Search for the cell housing the specified text and yield its [X, Y] center coordinate. 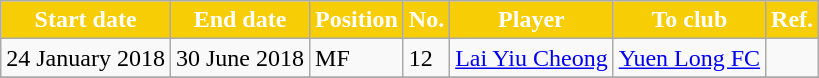
Player [532, 20]
To club [689, 20]
Start date [86, 20]
MF [357, 58]
Yuen Long FC [689, 58]
30 June 2018 [240, 58]
No. [426, 20]
Ref. [792, 20]
12 [426, 58]
Position [357, 20]
Lai Yiu Cheong [532, 58]
24 January 2018 [86, 58]
End date [240, 20]
